Determine the (X, Y) coordinate at the center of the cell enclosing the given text.  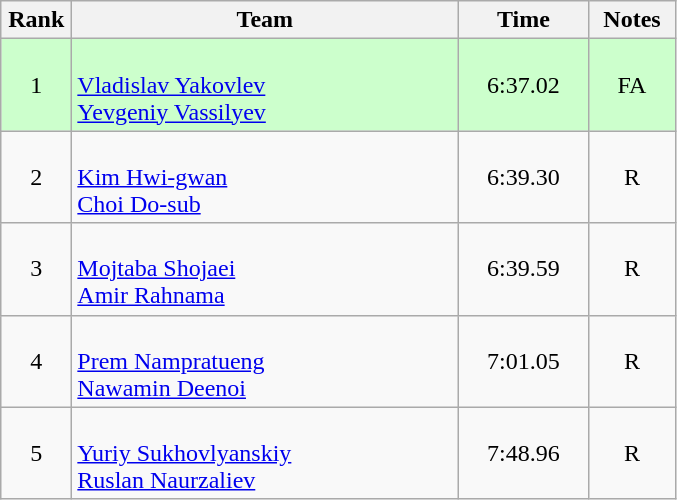
Rank (36, 20)
7:48.96 (524, 453)
5 (36, 453)
Yuriy SukhovlyanskiyRuslan Naurzaliev (265, 453)
2 (36, 177)
Vladislav YakovlevYevgeniy Vassilyev (265, 85)
Notes (632, 20)
Time (524, 20)
6:39.30 (524, 177)
1 (36, 85)
7:01.05 (524, 361)
6:39.59 (524, 269)
6:37.02 (524, 85)
4 (36, 361)
Prem NampratuengNawamin Deenoi (265, 361)
Kim Hwi-gwanChoi Do-sub (265, 177)
Team (265, 20)
FA (632, 85)
Mojtaba ShojaeiAmir Rahnama (265, 269)
3 (36, 269)
